Pinpoint the cell where the given text exists, returning its [x, y] midpoint coordinate. 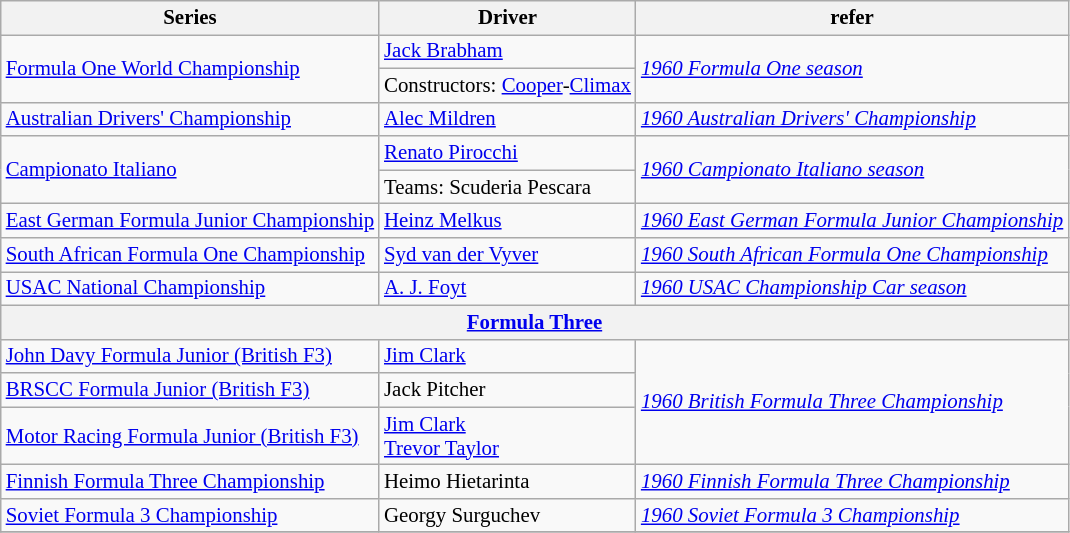
Motor Racing Formula Junior (British F3) [190, 436]
East German Formula Junior Championship [190, 221]
Jim Clark Trevor Taylor [508, 436]
1960 USAC Championship Car season [852, 288]
Teams: Scuderia Pescara [508, 187]
Syd van der Vyver [508, 255]
Series [190, 18]
Australian Drivers' Championship [190, 119]
Jack Brabham [508, 51]
Formula Three [534, 322]
USAC National Championship [190, 288]
Alec Mildren [508, 119]
Constructors: Cooper-Climax [508, 85]
1960 Australian Drivers' Championship [852, 119]
John Davy Formula Junior (British F3) [190, 356]
1960 East German Formula Junior Championship [852, 221]
1960 Campionato Italiano season [852, 170]
Jim Clark [508, 356]
Finnish Formula Three Championship [190, 482]
Renato Pirocchi [508, 153]
1960 South African Formula One Championship [852, 255]
Heinz Melkus [508, 221]
1960 Formula One season [852, 68]
1960 Soviet Formula 3 Championship [852, 515]
refer [852, 18]
1960 Finnish Formula Three Championship [852, 482]
1960 British Formula Three Championship [852, 402]
Campionato Italiano [190, 170]
A. J. Foyt [508, 288]
Driver [508, 18]
BRSCC Formula Junior (British F3) [190, 390]
Formula One World Championship [190, 68]
Georgy Surguchev [508, 515]
Jack Pitcher [508, 390]
Soviet Formula 3 Championship [190, 515]
South African Formula One Championship [190, 255]
Heimo Hietarinta [508, 482]
